Find where the given text appears and provide that cell's center as (x, y) coordinate. 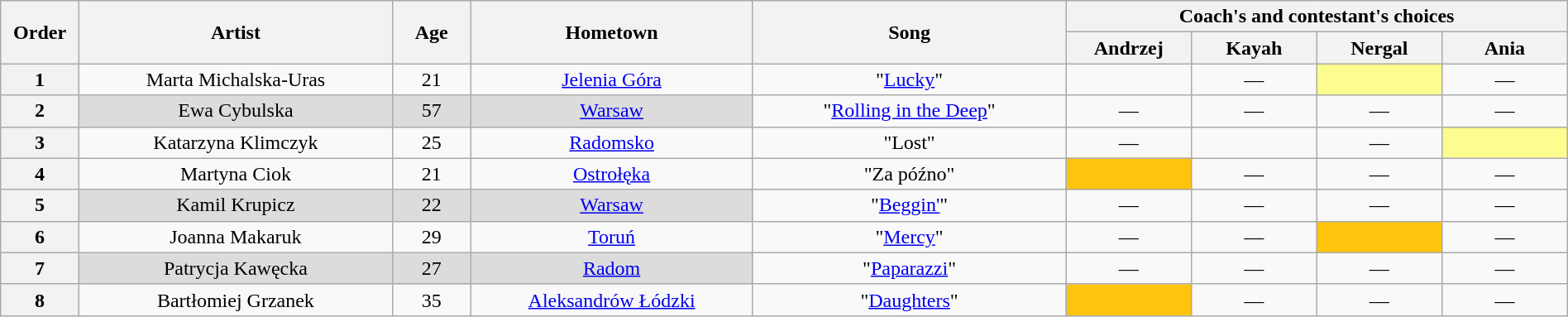
7 (40, 268)
5 (40, 205)
Song (910, 32)
Aleksandrów Łódzki (612, 300)
"Daughters" (910, 300)
"Rolling in the Deep" (910, 111)
Katarzyna Klimczyk (235, 142)
4 (40, 174)
6 (40, 237)
2 (40, 111)
Marta Michalska-Uras (235, 79)
Ania (1505, 48)
Toruń (612, 237)
Artist (235, 32)
Martyna Ciok (235, 174)
Radomsko (612, 142)
Patrycja Kawęcka (235, 268)
"Lucky" (910, 79)
Age (432, 32)
"Lost" (910, 142)
Joanna Makaruk (235, 237)
25 (432, 142)
27 (432, 268)
Coach's and contestant's choices (1317, 17)
Kamil Krupicz (235, 205)
"Za późno" (910, 174)
Bartłomiej Grzanek (235, 300)
"Beggin'" (910, 205)
29 (432, 237)
1 (40, 79)
Ostrołęka (612, 174)
Andrzej (1129, 48)
35 (432, 300)
8 (40, 300)
Ewa Cybulska (235, 111)
57 (432, 111)
Hometown (612, 32)
"Mercy" (910, 237)
Jelenia Góra (612, 79)
Kayah (1255, 48)
Order (40, 32)
Radom (612, 268)
3 (40, 142)
"Paparazzi" (910, 268)
Nergal (1379, 48)
22 (432, 205)
